Search for the cell housing the specified text and yield its [x, y] center coordinate. 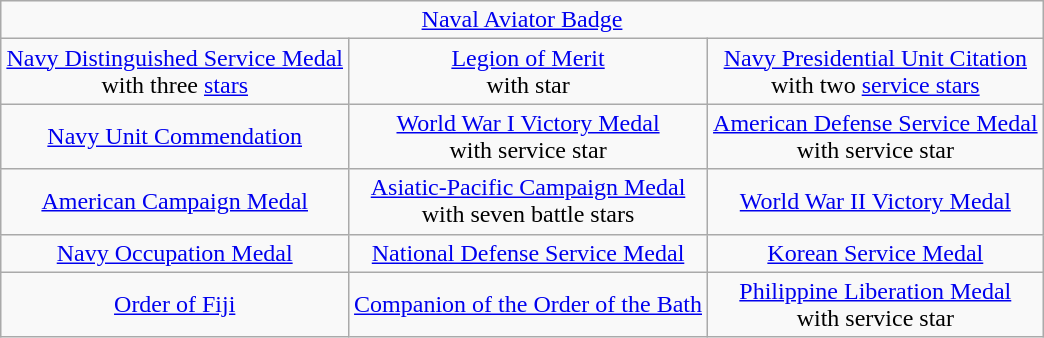
Order of Fiji [175, 304]
Navy Presidential Unit Citation with two service stars [876, 72]
American Defense Service Medal with service star [876, 136]
Navy Distinguished Service Medal with three stars [175, 72]
Navy Unit Commendation [175, 136]
Legion of Merit with star [528, 72]
Philippine Liberation Medal with service star [876, 304]
Companion of the Order of the Bath [528, 304]
World War II Victory Medal [876, 202]
Asiatic-Pacific Campaign Medal with seven battle stars [528, 202]
Navy Occupation Medal [175, 253]
National Defense Service Medal [528, 253]
Korean Service Medal [876, 253]
World War I Victory Medal with service star [528, 136]
Naval Aviator Badge [522, 20]
American Campaign Medal [175, 202]
